Scan for the cell matching the given text and deliver its [X, Y] coordinate at center. 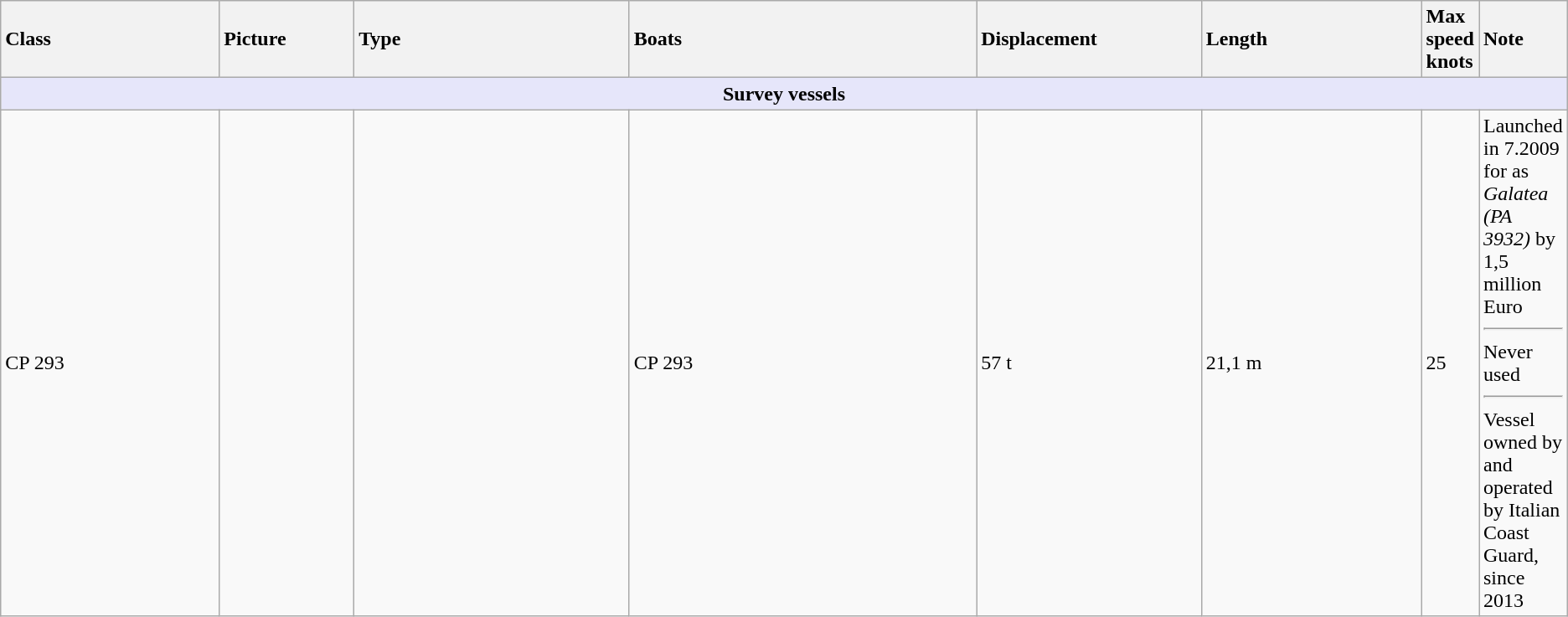
Type [493, 39]
Survey vessels [784, 94]
Class [111, 39]
Boats [802, 39]
25 [1450, 363]
Picture [286, 39]
21,1 m [1312, 363]
Note [1524, 39]
Displacement [1089, 39]
Launched in 7.2009 for as Galatea (PA 3932) by 1,5 million EuroNever usedVessel owned by and operated by Italian Coast Guard, since 2013 [1524, 363]
Maxspeedknots [1450, 39]
Length [1312, 39]
57 t [1089, 363]
